Output the [X, Y] coordinate of the center of the cell containing the given text.  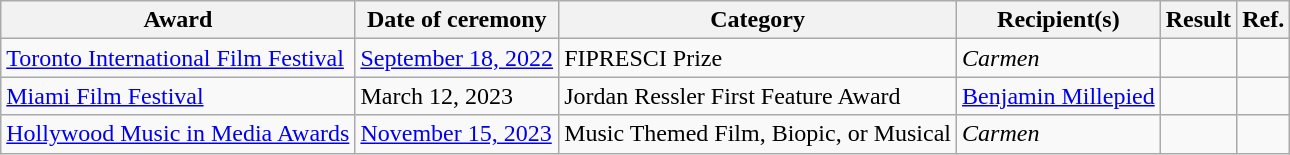
Award [178, 20]
Miami Film Festival [178, 96]
Ref. [1264, 20]
November 15, 2023 [457, 134]
Benjamin Millepied [1059, 96]
Toronto International Film Festival [178, 58]
Recipient(s) [1059, 20]
Date of ceremony [457, 20]
FIPRESCI Prize [758, 58]
Jordan Ressler First Feature Award [758, 96]
Category [758, 20]
September 18, 2022 [457, 58]
Music Themed Film, Biopic, or Musical [758, 134]
Hollywood Music in Media Awards [178, 134]
Result [1198, 20]
March 12, 2023 [457, 96]
